Output the [x, y] coordinate of the center of the cell containing the given text.  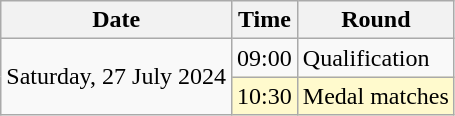
Round [376, 20]
09:00 [265, 58]
Qualification [376, 58]
Saturday, 27 July 2024 [116, 77]
10:30 [265, 96]
Medal matches [376, 96]
Date [116, 20]
Time [265, 20]
